Return [x, y] of the center of cell containing provided text 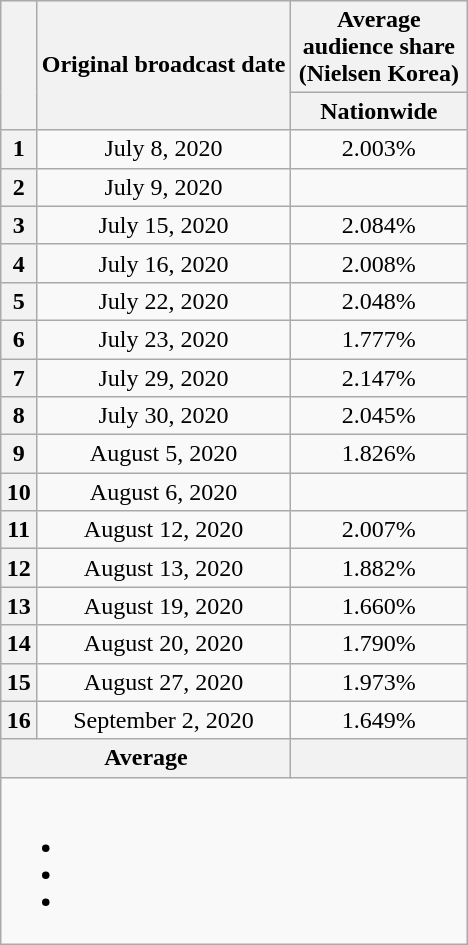
2 [18, 187]
1.777% [379, 339]
1.882% [379, 568]
1.826% [379, 454]
Nationwide [379, 111]
13 [18, 606]
August 5, 2020 [164, 454]
August 6, 2020 [164, 492]
9 [18, 454]
1.649% [379, 720]
July 22, 2020 [164, 301]
Average audience share(Nielsen Korea) [379, 46]
Average [146, 758]
2.147% [379, 377]
2.045% [379, 416]
August 12, 2020 [164, 530]
July 15, 2020 [164, 225]
Original broadcast date [164, 65]
July 16, 2020 [164, 263]
1.660% [379, 606]
12 [18, 568]
2.003% [379, 149]
15 [18, 682]
2.084% [379, 225]
2.008% [379, 263]
1 [18, 149]
5 [18, 301]
July 29, 2020 [164, 377]
1.973% [379, 682]
July 9, 2020 [164, 187]
10 [18, 492]
11 [18, 530]
4 [18, 263]
August 27, 2020 [164, 682]
6 [18, 339]
14 [18, 644]
July 8, 2020 [164, 149]
July 23, 2020 [164, 339]
1.790% [379, 644]
8 [18, 416]
2.048% [379, 301]
2.007% [379, 530]
July 30, 2020 [164, 416]
September 2, 2020 [164, 720]
August 19, 2020 [164, 606]
August 13, 2020 [164, 568]
August 20, 2020 [164, 644]
3 [18, 225]
16 [18, 720]
7 [18, 377]
